Return the [X, Y] coordinate for the center point of the cell that contains the specified text.  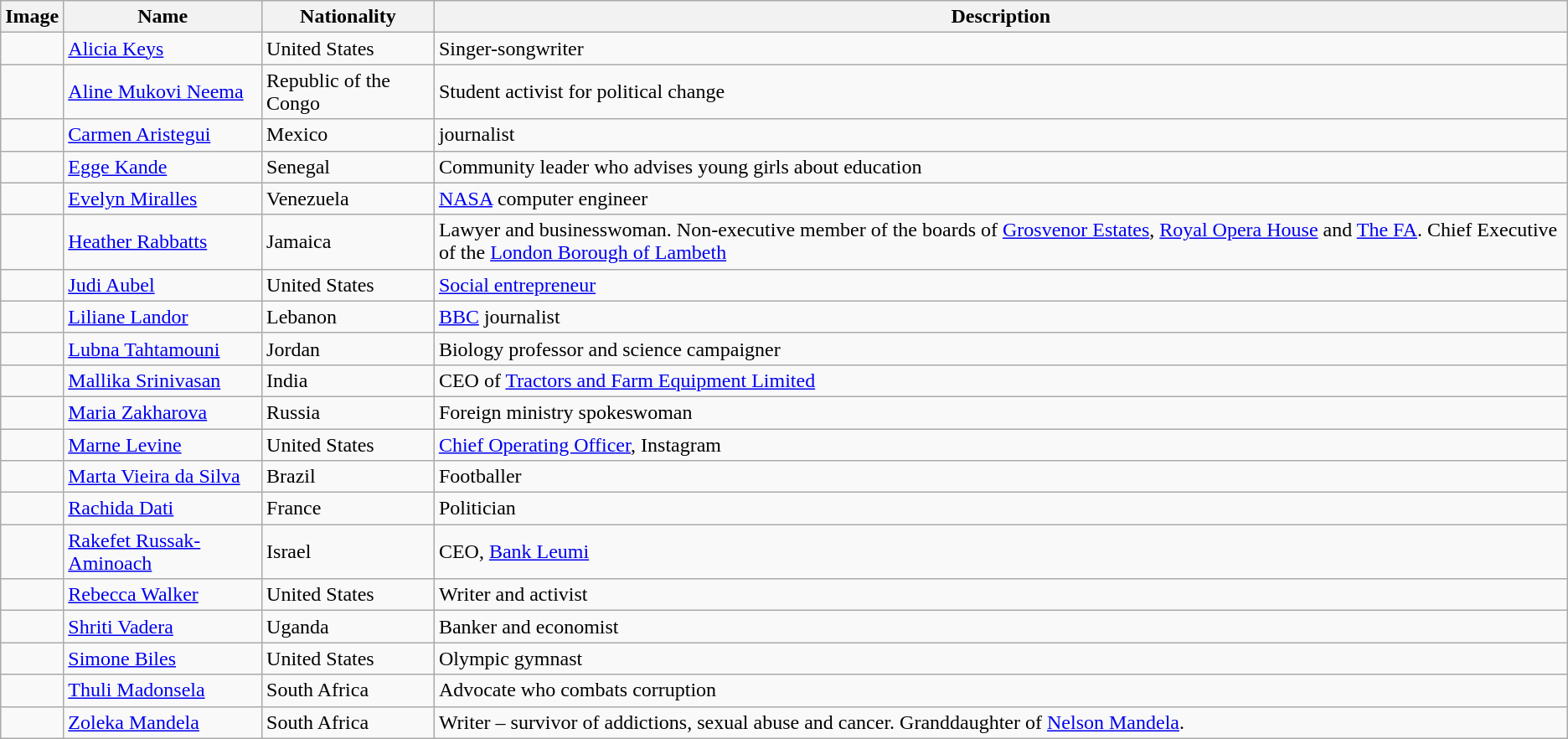
Description [1000, 17]
CEO of Tractors and Farm Equipment Limited [1000, 380]
Olympic gymnast [1000, 659]
Mallika Srinivasan [162, 380]
Rachida Dati [162, 509]
Chief Operating Officer, Instagram [1000, 445]
Writer and activist [1000, 595]
Israel [348, 551]
Russia [348, 412]
Marta Vieira da Silva [162, 477]
Biology professor and science campaigner [1000, 349]
Venezuela [348, 199]
France [348, 509]
NASA computer engineer [1000, 199]
Brazil [348, 477]
Heather Rabbatts [162, 241]
Community leader who advises young girls about education [1000, 167]
Footballer [1000, 477]
Marne Levine [162, 445]
Name [162, 17]
Aline Mukovi Neema [162, 92]
Liliane Landor [162, 317]
Foreign ministry spokeswoman [1000, 412]
Writer – survivor of addictions, sexual abuse and cancer. Granddaughter of Nelson Mandela. [1000, 722]
Lubna Tahtamouni [162, 349]
Student activist for political change [1000, 92]
Zoleka Mandela [162, 722]
Advocate who combats corruption [1000, 690]
journalist [1000, 135]
Image [32, 17]
Mexico [348, 135]
Singer-songwriter [1000, 49]
Maria Zakharova [162, 412]
Alicia Keys [162, 49]
Politician [1000, 509]
CEO, Bank Leumi [1000, 551]
Social entrepreneur [1000, 285]
Judi Aubel [162, 285]
Banker and economist [1000, 627]
Jordan [348, 349]
Simone Biles [162, 659]
Lebanon [348, 317]
BBC journalist [1000, 317]
Evelyn Miralles [162, 199]
Senegal [348, 167]
Republic of the Congo [348, 92]
Carmen Aristegui [162, 135]
Jamaica [348, 241]
Rakefet Russak-Aminoach [162, 551]
Thuli Madonsela [162, 690]
Rebecca Walker [162, 595]
Shriti Vadera [162, 627]
India [348, 380]
Uganda [348, 627]
Nationality [348, 17]
Egge Kande [162, 167]
